Find where the given text appears and provide that cell's center as [X, Y] coordinate. 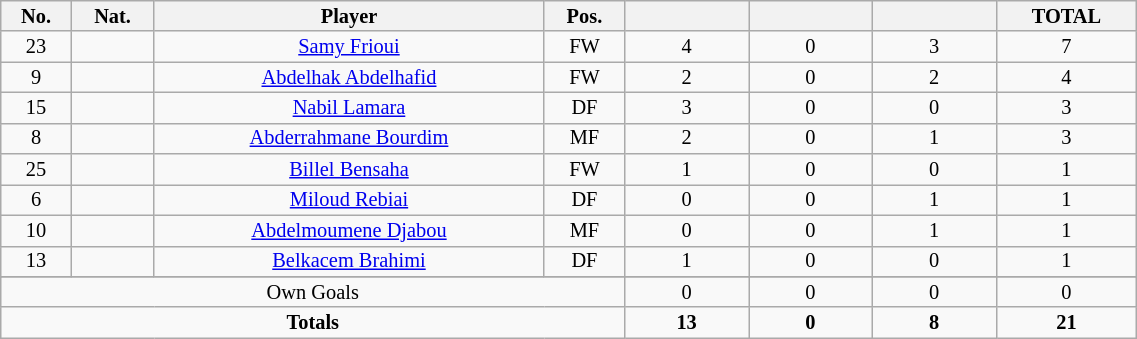
15 [36, 108]
Belkacem Brahimi [349, 262]
Nat. [112, 16]
No. [36, 16]
25 [36, 170]
9 [36, 78]
10 [36, 230]
Abdelhak Abdelhafid [349, 78]
Abderrahmane Bourdim [349, 138]
Pos. [584, 16]
Samy Frioui [349, 46]
Miloud Rebiai [349, 200]
Abdelmoumene Djabou [349, 230]
21 [1066, 322]
Own Goals [313, 292]
23 [36, 46]
Billel Bensaha [349, 170]
Nabil Lamara [349, 108]
Player [349, 16]
Totals [313, 322]
7 [1066, 46]
6 [36, 200]
TOTAL [1066, 16]
